Find where the given text appears and provide that cell's center as [X, Y] coordinate. 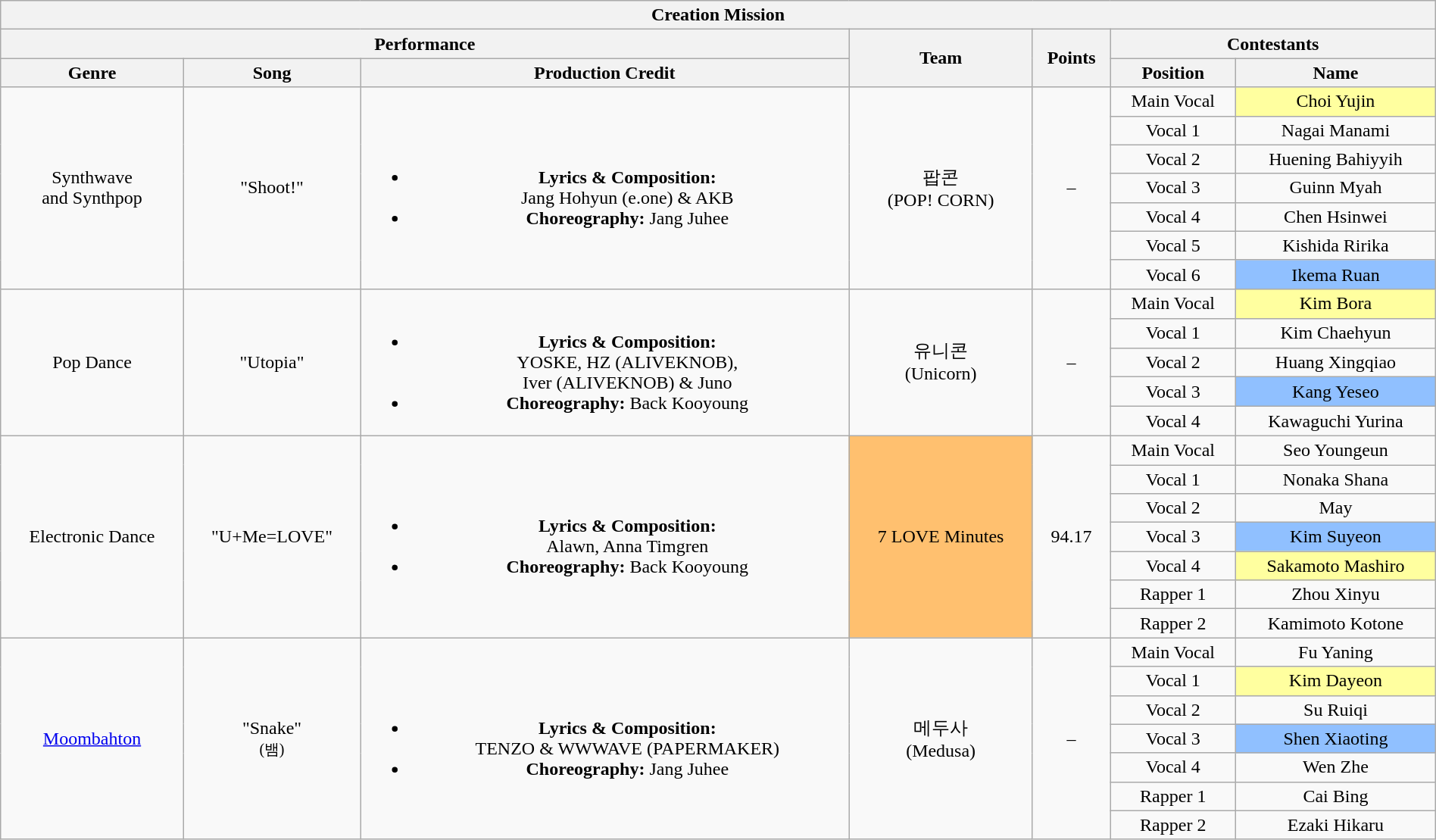
Zhou Xinyu [1336, 595]
Creation Mission [718, 15]
Lyrics & Composition:Alawn, Anna TimgrenChoreography: Back Kooyoung [604, 536]
7 LOVE Minutes [941, 536]
Contestants [1272, 44]
Shen Xiaoting [1336, 739]
Chen Hsinwei [1336, 217]
May [1336, 508]
Su Ruiqi [1336, 710]
Points [1071, 58]
Kang Yeseo [1336, 392]
Wen Zhe [1336, 767]
Lyrics & Composition:TENZO & WWWAVE (PAPERMAKER)Choreography: Jang Juhee [604, 739]
Ezaki Hikaru [1336, 825]
Production Credit [604, 73]
Cai Bing [1336, 796]
Kishida Ririka [1336, 245]
Pop Dance [92, 362]
Kim Chaehyun [1336, 333]
Choi Yujin [1336, 101]
Electronic Dance [92, 536]
"U+Me=LOVE" [271, 536]
Lyrics & Composition:Jang Hohyun (e.one) & AKBChoreography: Jang Juhee [604, 188]
Kim Bora [1336, 303]
Team [941, 58]
Genre [92, 73]
Sakamoto Mashiro [1336, 566]
Moombahton [92, 739]
Guinn Myah [1336, 188]
Synthwaveand Synthpop [92, 188]
Seo Youngeun [1336, 450]
팝콘(POP! CORN) [941, 188]
Kawaguchi Yurina [1336, 421]
Ikema Ruan [1336, 274]
"Utopia" [271, 362]
Kamimoto Kotone [1336, 623]
Huening Bahiyyih [1336, 159]
Fu Yaning [1336, 652]
"Shoot!" [271, 188]
Name [1336, 73]
Vocal 6 [1173, 274]
Nagai Manami [1336, 130]
Lyrics & Composition:YOSKE, HZ (ALIVEKNOB),Iver (ALIVEKNOB) & JunoChoreography: Back Kooyoung [604, 362]
Position [1173, 73]
Kim Suyeon [1336, 537]
메두사(Medusa) [941, 739]
"Snake"(뱀) [271, 739]
Song [271, 73]
Nonaka Shana [1336, 479]
Kim Dayeon [1336, 681]
Huang Xingqiao [1336, 362]
Vocal 5 [1173, 245]
Performance [425, 44]
94.17 [1071, 536]
유니콘(Unicorn) [941, 362]
